Pinpoint the cell where the given text exists, returning its (x, y) midpoint coordinate. 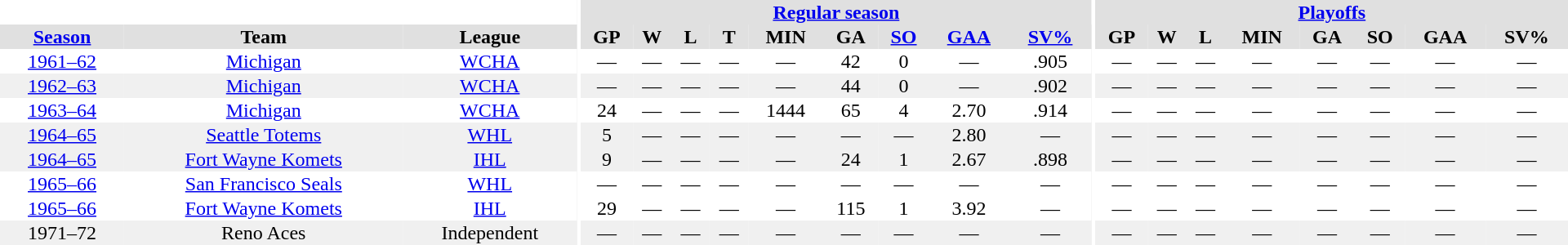
Playoffs (1332, 12)
5 (606, 135)
2.70 (969, 110)
Independent (490, 233)
1971–72 (62, 233)
Team (263, 37)
Seattle Totems (263, 135)
.898 (1050, 159)
.902 (1050, 86)
.914 (1050, 110)
2.67 (969, 159)
League (490, 37)
9 (606, 159)
Reno Aces (263, 233)
Season (62, 37)
42 (851, 61)
Regular season (836, 12)
.905 (1050, 61)
1444 (786, 110)
44 (851, 86)
65 (851, 110)
29 (606, 208)
San Francisco Seals (263, 184)
2.80 (969, 135)
4 (903, 110)
1962–63 (62, 86)
T (728, 37)
3.92 (969, 208)
1961–62 (62, 61)
115 (851, 208)
1963–64 (62, 110)
